Detect which cell encompasses the target text, then output its (X, Y) center coordinate. 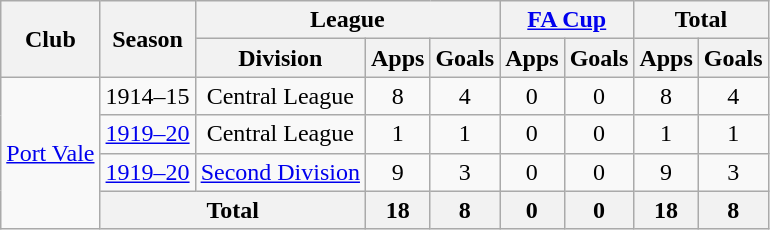
League (348, 20)
Port Vale (50, 153)
Division (280, 58)
FA Cup (567, 20)
Second Division (280, 172)
Season (148, 39)
Club (50, 39)
1914–15 (148, 96)
